Output the (x, y) coordinate of the center of the cell containing the given text.  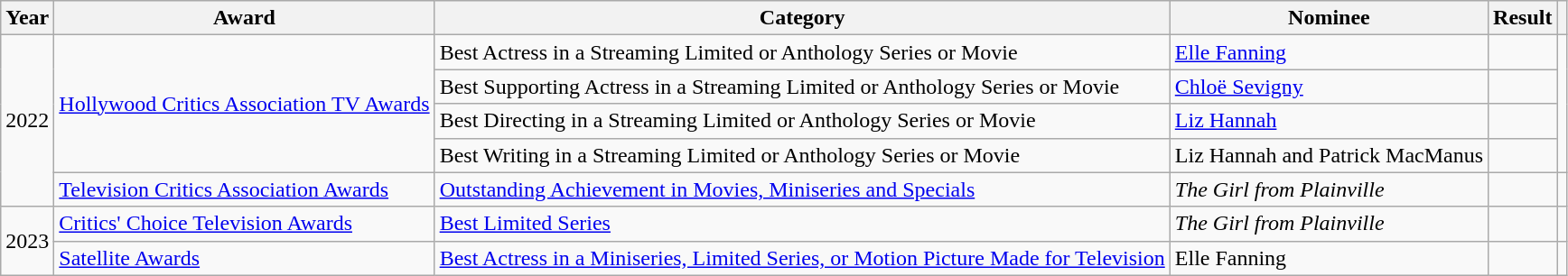
Best Limited Series (802, 224)
Year (27, 18)
Best Actress in a Streaming Limited or Anthology Series or Movie (802, 52)
Hollywood Critics Association TV Awards (244, 104)
2023 (27, 241)
Result (1523, 18)
2022 (27, 121)
Best Supporting Actress in a Streaming Limited or Anthology Series or Movie (802, 87)
Liz Hannah (1329, 121)
Satellite Awards (244, 258)
Best Directing in a Streaming Limited or Anthology Series or Movie (802, 121)
Nominee (1329, 18)
Liz Hannah and Patrick MacManus (1329, 155)
Chloë Sevigny (1329, 87)
Television Critics Association Awards (244, 189)
Best Writing in a Streaming Limited or Anthology Series or Movie (802, 155)
Best Actress in a Miniseries, Limited Series, or Motion Picture Made for Television (802, 258)
Category (802, 18)
Award (244, 18)
Critics' Choice Television Awards (244, 224)
Outstanding Achievement in Movies, Miniseries and Specials (802, 189)
